Determine the (x, y) coordinate at the center of the cell enclosing the given text.  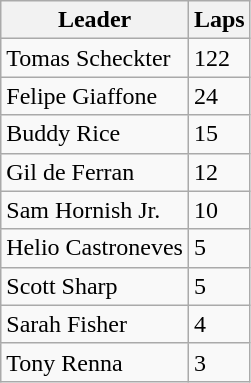
Scott Sharp (95, 286)
Gil de Ferran (95, 172)
Tomas Scheckter (95, 58)
Sam Hornish Jr. (95, 210)
Sarah Fisher (95, 324)
Buddy Rice (95, 134)
24 (219, 96)
10 (219, 210)
Laps (219, 20)
Tony Renna (95, 362)
4 (219, 324)
122 (219, 58)
12 (219, 172)
Felipe Giaffone (95, 96)
15 (219, 134)
Helio Castroneves (95, 248)
3 (219, 362)
Leader (95, 20)
